Return the (X, Y) coordinate for the center point of the cell that contains the specified text.  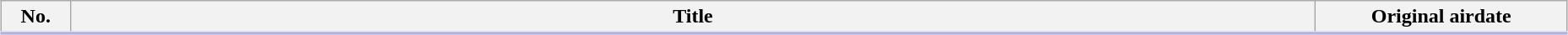
Original airdate (1441, 17)
No. (35, 17)
Title (693, 17)
